For the text-containing cell, return its midpoint in (x, y) coordinate format. 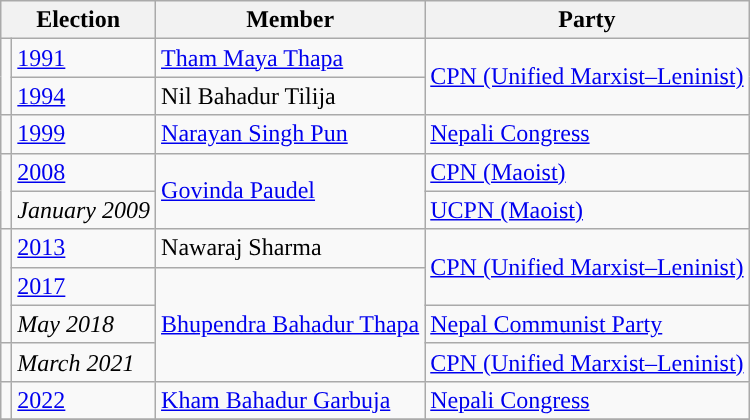
Nawaraj Sharma (290, 248)
2008 (84, 172)
1991 (84, 58)
Party (587, 20)
Kham Bahadur Garbuja (290, 400)
1999 (84, 134)
Narayan Singh Pun (290, 134)
Nepal Communist Party (587, 324)
Tham Maya Thapa (290, 58)
May 2018 (84, 324)
1994 (84, 96)
2022 (84, 400)
March 2021 (84, 362)
2017 (84, 286)
CPN (Maoist) (587, 172)
January 2009 (84, 210)
UCPN (Maoist) (587, 210)
Bhupendra Bahadur Thapa (290, 324)
2013 (84, 248)
Govinda Paudel (290, 191)
Nil Bahadur Tilija (290, 96)
Member (290, 20)
Election (78, 20)
